Search for the cell housing the specified text and yield its (X, Y) center coordinate. 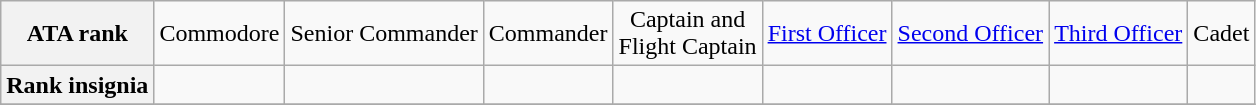
First Officer (827, 34)
ATA rank (78, 34)
Second Officer (970, 34)
Senior Commander (384, 34)
Commander (548, 34)
Commodore (220, 34)
Captain andFlight Captain (688, 34)
Rank insignia (78, 85)
Cadet (1222, 34)
Third Officer (1118, 34)
